Pinpoint the cell where the given text exists, returning its [X, Y] midpoint coordinate. 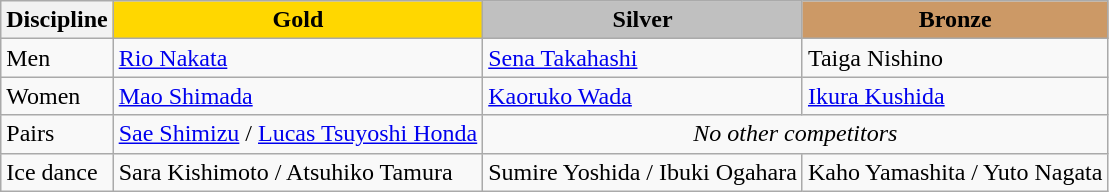
Gold [298, 20]
Mao Shimada [298, 96]
Kaoruko Wada [643, 96]
Silver [643, 20]
Sara Kishimoto / Atsuhiko Tamura [298, 172]
Kaho Yamashita / Yuto Nagata [954, 172]
Discipline [57, 20]
Sae Shimizu / Lucas Tsuyoshi Honda [298, 134]
Women [57, 96]
Ikura Kushida [954, 96]
Ice dance [57, 172]
No other competitors [796, 134]
Bronze [954, 20]
Taiga Nishino [954, 58]
Sena Takahashi [643, 58]
Men [57, 58]
Pairs [57, 134]
Sumire Yoshida / Ibuki Ogahara [643, 172]
Rio Nakata [298, 58]
